Identify which cell holds the provided text, then report its [X, Y] central coordinate. 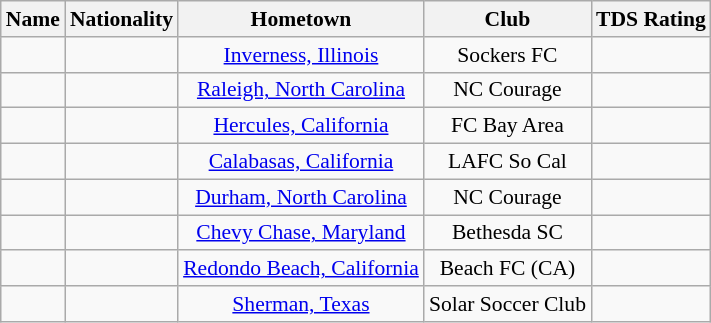
Name [33, 19]
Sockers FC [508, 55]
Inverness, Illinois [301, 55]
Hercules, California [301, 126]
Beach FC (CA) [508, 269]
Calabasas, California [301, 162]
Redondo Beach, California [301, 269]
LAFC So Cal [508, 162]
Chevy Chase, Maryland [301, 233]
Sherman, Texas [301, 304]
Raleigh, North Carolina [301, 90]
Nationality [122, 19]
Solar Soccer Club [508, 304]
Durham, North Carolina [301, 197]
Bethesda SC [508, 233]
TDS Rating [651, 19]
Hometown [301, 19]
FC Bay Area [508, 126]
Club [508, 19]
